Locate the cell with the specified text and output its [x, y] center coordinate. 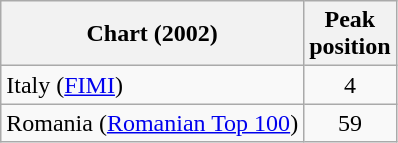
Romania (Romanian Top 100) [152, 123]
4 [350, 85]
59 [350, 123]
Italy (FIMI) [152, 85]
Peakposition [350, 34]
Chart (2002) [152, 34]
